Return (x, y) of the center of cell containing provided text 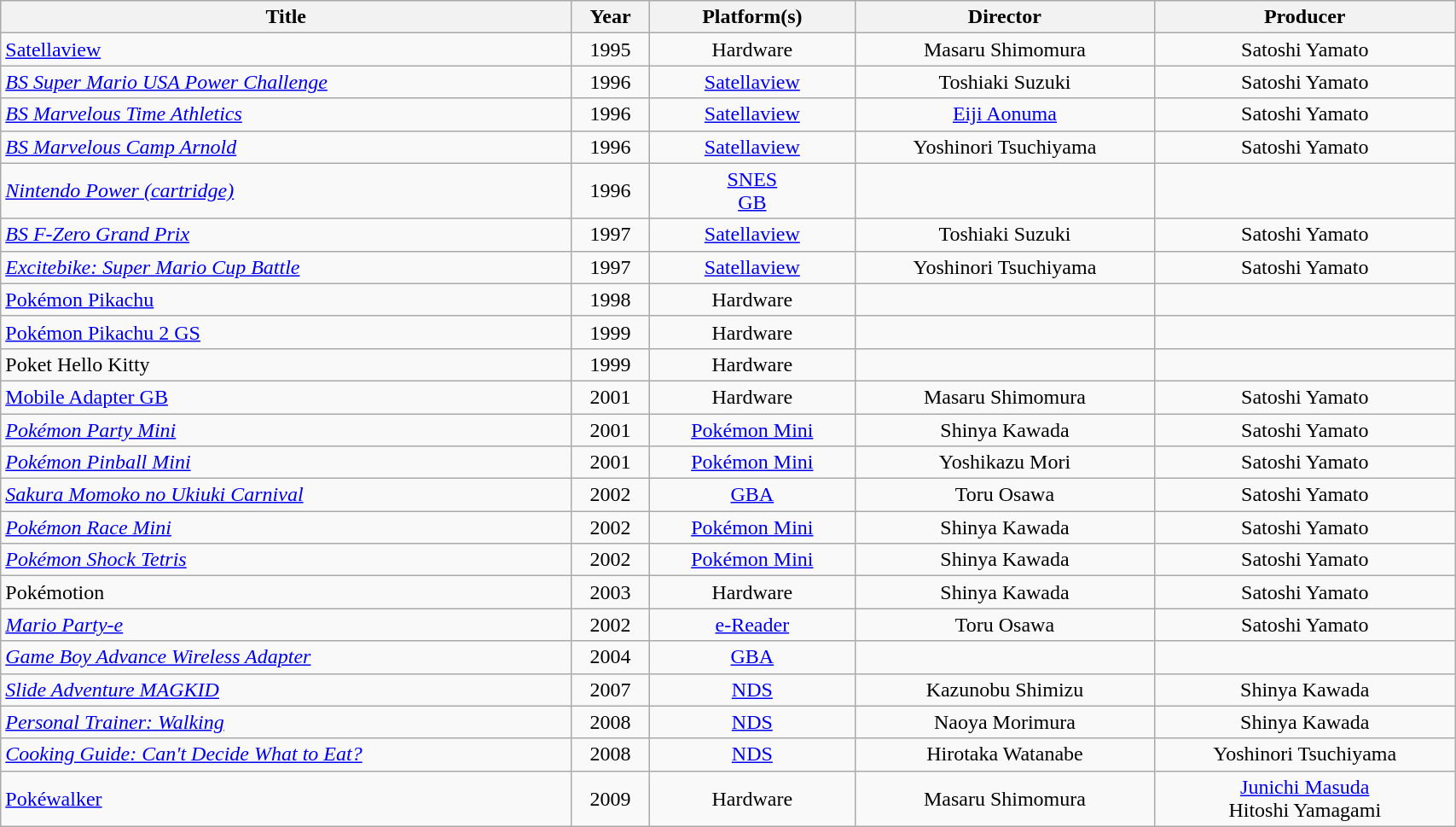
BS Marvelous Camp Arnold (287, 147)
Poket Hello Kitty (287, 364)
Junichi MasudaHitoshi Yamagami (1305, 799)
Mario Party-e (287, 625)
Pokémon Race Mini (287, 527)
Excitebike: Super Mario Cup Battle (287, 267)
Pokémotion (287, 592)
1998 (611, 300)
SNESGB (752, 191)
Naoya Morimura (1005, 722)
BS F-Zero Grand Prix (287, 235)
Pokémon Pinball Mini (287, 463)
Year (611, 17)
2003 (611, 592)
Pokémon Shock Tetris (287, 560)
Slide Adventure MAGKID (287, 690)
Director (1005, 17)
e-Reader (752, 625)
Yoshikazu Mori (1005, 463)
2009 (611, 799)
Title (287, 17)
Hirotaka Watanabe (1005, 754)
Game Boy Advance Wireless Adapter (287, 657)
Personal Trainer: Walking (287, 722)
Cooking Guide: Can't Decide What to Eat? (287, 754)
Pokémon Party Mini (287, 429)
2004 (611, 657)
Mobile Adapter GB (287, 397)
Pokéwalker (287, 799)
1995 (611, 50)
Platform(s) (752, 17)
BS Super Mario USA Power Challenge (287, 82)
Eiji Aonuma (1005, 114)
Producer (1305, 17)
Pokémon Pikachu (287, 300)
Nintendo Power (cartridge) (287, 191)
2007 (611, 690)
BS Marvelous Time Athletics (287, 114)
Pokémon Pikachu 2 GS (287, 332)
Kazunobu Shimizu (1005, 690)
Sakura Momoko no Ukiuki Carnival (287, 495)
